Provide the (X, Y) coordinate of the cell's center where the given text is located.  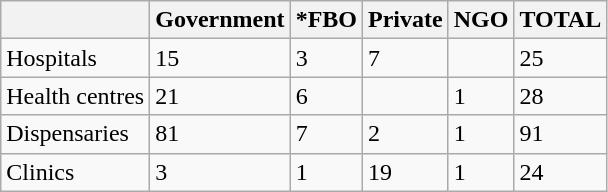
Clinics (76, 172)
24 (560, 172)
6 (326, 96)
*FBO (326, 20)
15 (220, 58)
28 (560, 96)
19 (406, 172)
81 (220, 134)
Dispensaries (76, 134)
Government (220, 20)
2 (406, 134)
Hospitals (76, 58)
91 (560, 134)
21 (220, 96)
Health centres (76, 96)
25 (560, 58)
TOTAL (560, 20)
NGO (481, 20)
Private (406, 20)
